For the text-containing cell, return its midpoint in [x, y] coordinate format. 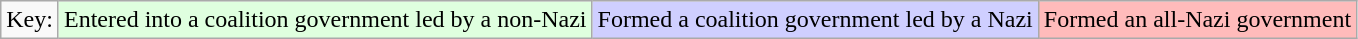
Key: [30, 20]
Formed an all-Nazi government [1197, 20]
Formed a coalition government led by a Nazi [815, 20]
Entered into a coalition government led by a non-Nazi [325, 20]
